Extract the (x, y) coordinate from the center of the cell holding the provided text.  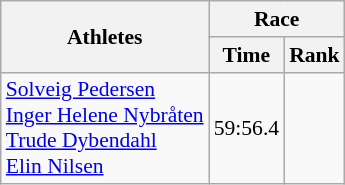
Solveig PedersenInger Helene NybråtenTrude DybendahlElin Nilsen (105, 128)
Race (277, 19)
59:56.4 (246, 128)
Athletes (105, 36)
Time (246, 55)
Rank (314, 55)
